Extract the (x, y) coordinate from the center of the cell holding the provided text.  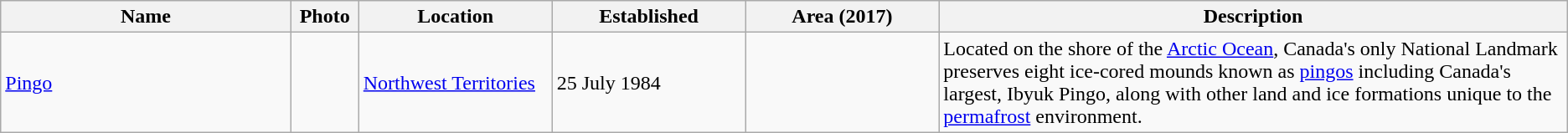
Location (456, 17)
Photo (325, 17)
Pingo (146, 82)
Description (1253, 17)
Area (2017) (843, 17)
Name (146, 17)
25 July 1984 (648, 82)
Established (648, 17)
Northwest Territories (456, 82)
